Return [x, y] of the center of cell containing provided text 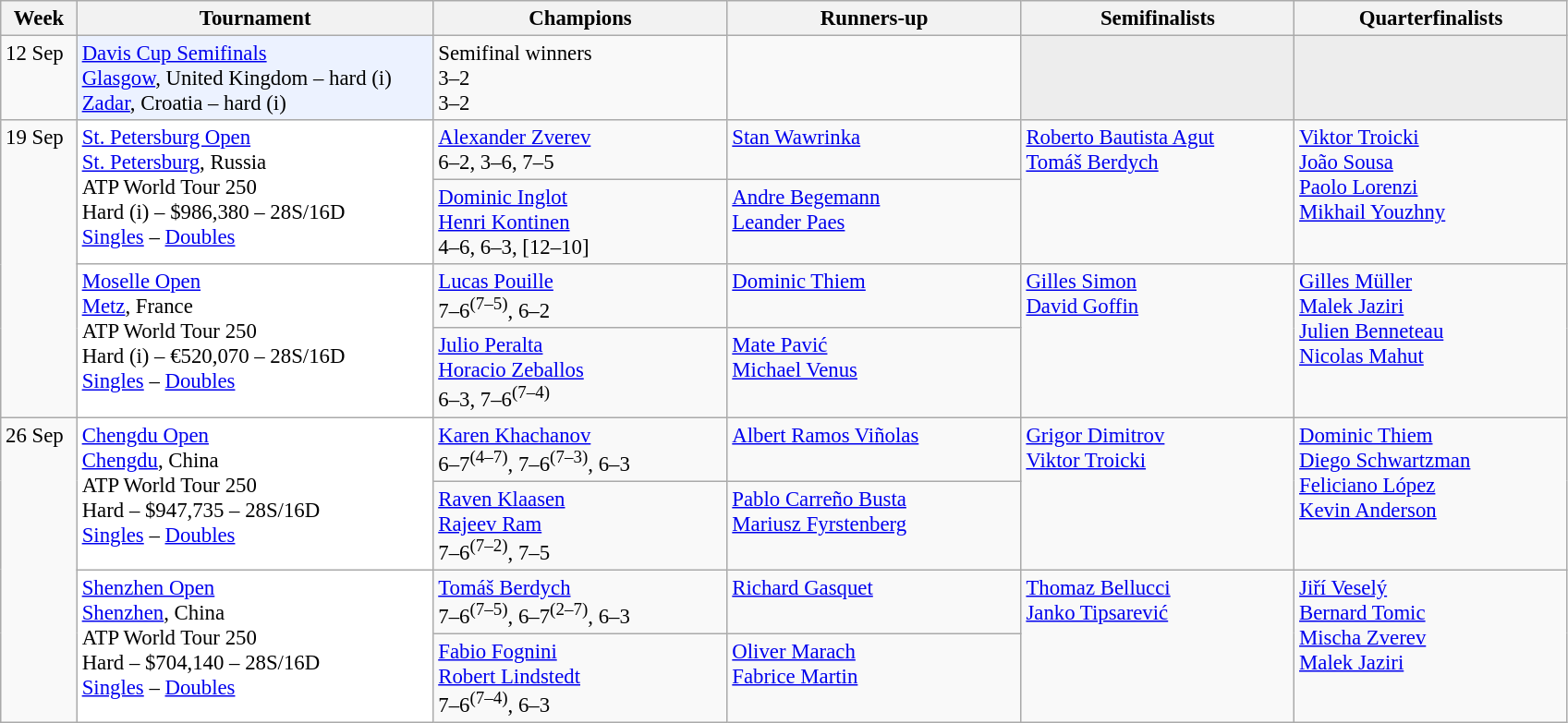
Dominic Inglot Henri Kontinen 4–6, 6–3, [12–10] [580, 223]
Jiří Veselý Bernard Tomic Mischa Zverev Malek Jaziri [1431, 646]
Oliver Marach Fabrice Martin [874, 678]
Dominic Thiem Diego Schwartzman Feliciano López Kevin Anderson [1431, 493]
12 Sep [39, 78]
Alexander Zverev6–2, 3–6, 7–5 [580, 150]
Roberto Bautista Agut Tomáš Berdych [1158, 192]
Semifinalists [1158, 18]
26 Sep [39, 571]
Karen Khachanov6–7(4–7), 7–6(7–3), 6–3 [580, 449]
Pablo Carreño Busta Mariusz Fyrstenberg [874, 525]
Chengdu Open Chengdu, ChinaATP World Tour 250Hard – $947,735 – 28S/16DSingles – Doubles [255, 493]
Moselle Open Metz, FranceATP World Tour 250Hard (i) – €520,070 – 28S/16DSingles – Doubles [255, 340]
Semifinal winners 3–2 3–2 [580, 78]
Thomaz Bellucci Janko Tipsarević [1158, 646]
Gilles Müller Malek Jaziri Julien Benneteau Nicolas Mahut [1431, 340]
Albert Ramos Viñolas [874, 449]
Davis Cup SemifinalsGlasgow, United Kingdom – hard (i)Zadar, Croatia – hard (i) [255, 78]
Lucas Pouille7–6(7–5), 6–2 [580, 295]
Gilles Simon David Goffin [1158, 340]
Dominic Thiem [874, 295]
Richard Gasquet [874, 602]
Shenzhen Open Shenzhen, ChinaATP World Tour 250Hard – $704,140 – 28S/16DSingles – Doubles [255, 646]
19 Sep [39, 269]
Mate Pavić Michael Venus [874, 373]
Runners-up [874, 18]
Tournament [255, 18]
Quarterfinalists [1431, 18]
Raven Klaasen Rajeev Ram7–6(7–2), 7–5 [580, 525]
Champions [580, 18]
St. Petersburg Open St. Petersburg, RussiaATP World Tour 250Hard (i) – $986,380 – 28S/16DSingles – Doubles [255, 192]
Stan Wawrinka [874, 150]
Julio Peralta Horacio Zeballos6–3, 7–6(7–4) [580, 373]
Week [39, 18]
Viktor Troicki João Sousa Paolo Lorenzi Mikhail Youzhny [1431, 192]
Andre Begemann Leander Paes [874, 223]
Grigor Dimitrov Viktor Troicki [1158, 493]
Fabio Fognini Robert Lindstedt7–6(7–4), 6–3 [580, 678]
Tomáš Berdych7–6(7–5), 6–7(2–7), 6–3 [580, 602]
